Provide the [X, Y] coordinate of the cell's center where the given text is located.  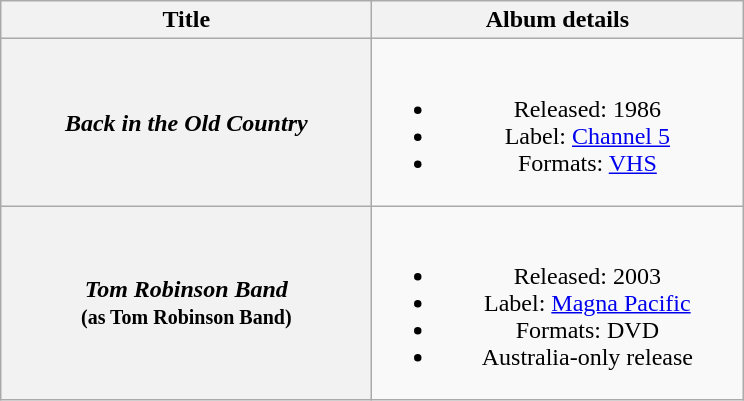
Tom Robinson Band(as Tom Robinson Band) [186, 303]
Back in the Old Country [186, 122]
Album details [558, 20]
Released: 1986Label: Channel 5Formats: VHS [558, 122]
Released: 2003Label: Magna PacificFormats: DVDAustralia-only release [558, 303]
Title [186, 20]
